Find where the given text appears and provide that cell's center as (X, Y) coordinate. 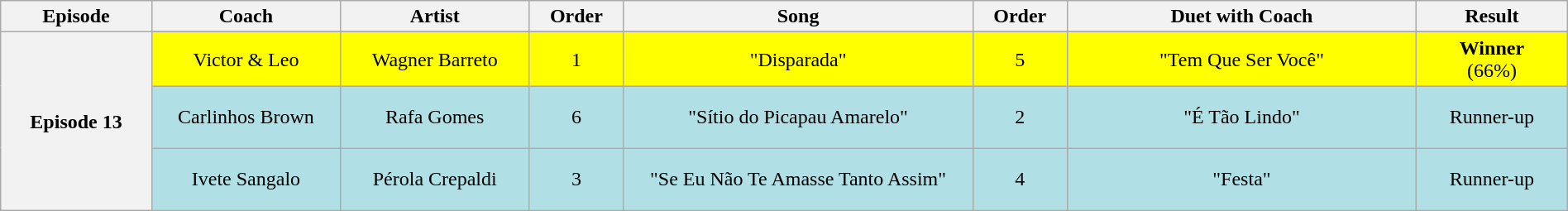
4 (1020, 179)
"É Tão Lindo" (1241, 117)
"Sítio do Picapau Amarelo" (798, 117)
Ivete Sangalo (246, 179)
Coach (246, 17)
Carlinhos Brown (246, 117)
Result (1492, 17)
"Disparada" (798, 60)
Wagner Barreto (435, 60)
Pérola Crepaldi (435, 179)
Song (798, 17)
Rafa Gomes (435, 117)
"Festa" (1241, 179)
6 (576, 117)
Duet with Coach (1241, 17)
"Se Eu Não Te Amasse Tanto Assim" (798, 179)
3 (576, 179)
Episode 13 (76, 121)
5 (1020, 60)
Artist (435, 17)
"Tem Que Ser Você" (1241, 60)
Winner(66%) (1492, 60)
Episode (76, 17)
2 (1020, 117)
Victor & Leo (246, 60)
1 (576, 60)
